Scan for the cell matching the given text and deliver its [x, y] coordinate at center. 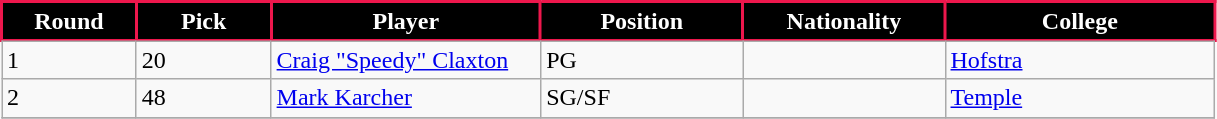
20 [204, 60]
Mark Karcher [406, 98]
Temple [1080, 98]
College [1080, 22]
Nationality [844, 22]
Hofstra [1080, 60]
Player [406, 22]
Position [642, 22]
Round [70, 22]
48 [204, 98]
1 [70, 60]
SG/SF [642, 98]
PG [642, 60]
2 [70, 98]
Craig "Speedy" Claxton [406, 60]
Pick [204, 22]
